Search for the cell housing the specified text and yield its (x, y) center coordinate. 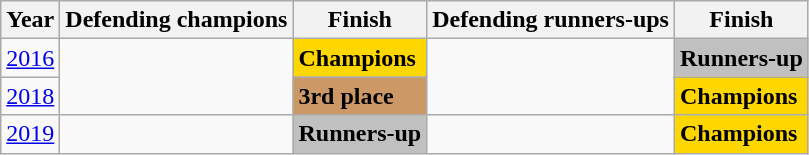
2016 (30, 58)
Defending runners-ups (551, 20)
3rd place (360, 96)
Year (30, 20)
2019 (30, 134)
2018 (30, 96)
Defending champions (176, 20)
